Determine the [X, Y] coordinate at the center of the cell enclosing the given text.  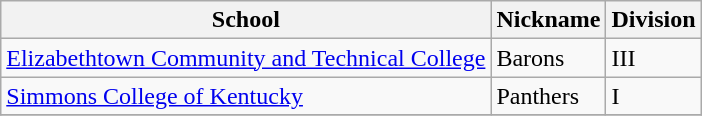
I [654, 96]
Barons [548, 58]
Division [654, 20]
School [246, 20]
Nickname [548, 20]
III [654, 58]
Simmons College of Kentucky [246, 96]
Elizabethtown Community and Technical College [246, 58]
Panthers [548, 96]
